Capture the cell that displays the provided text and extract its [X, Y] central coordinate. 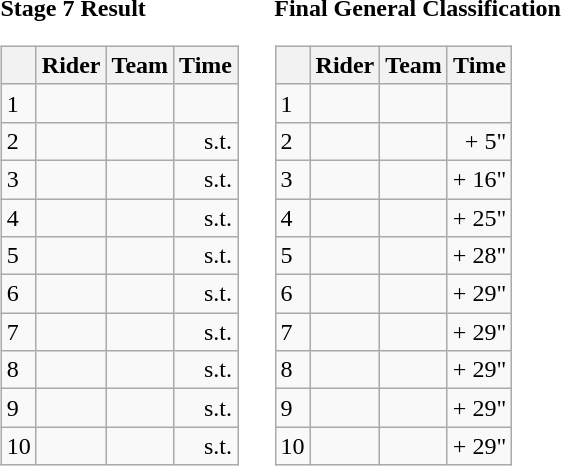
+ 5" [479, 141]
+ 25" [479, 217]
+ 28" [479, 256]
+ 16" [479, 179]
